Detect which cell encompasses the target text, then output its [x, y] center coordinate. 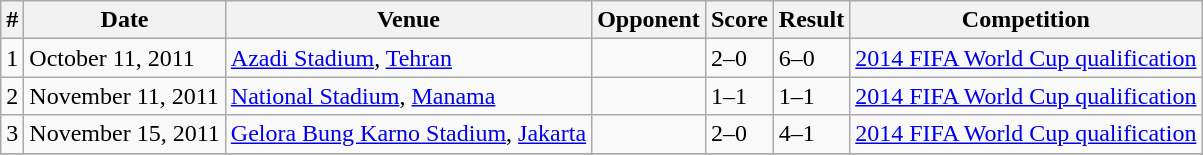
6–0 [811, 58]
3 [12, 134]
Competition [1026, 20]
Venue [408, 20]
1 [12, 58]
Opponent [649, 20]
Result [811, 20]
National Stadium, Manama [408, 96]
4–1 [811, 134]
Azadi Stadium, Tehran [408, 58]
Date [124, 20]
November 15, 2011 [124, 134]
Score [739, 20]
November 11, 2011 [124, 96]
Gelora Bung Karno Stadium, Jakarta [408, 134]
# [12, 20]
2 [12, 96]
October 11, 2011 [124, 58]
